Identify which cell holds the provided text, then report its [X, Y] central coordinate. 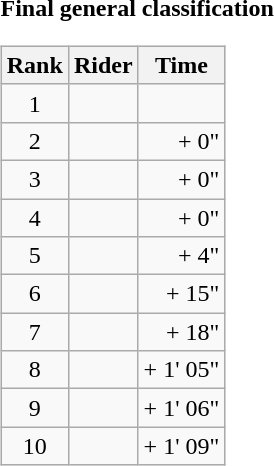
Time [182, 65]
2 [34, 141]
9 [34, 408]
+ 1' 09" [182, 446]
10 [34, 446]
6 [34, 294]
+ 1' 05" [182, 370]
+ 15" [182, 294]
+ 18" [182, 332]
+ 4" [182, 256]
5 [34, 256]
+ 1' 06" [182, 408]
1 [34, 103]
3 [34, 179]
Rider [103, 65]
4 [34, 217]
Rank [34, 65]
7 [34, 332]
8 [34, 370]
